Return (x, y) of the center of cell containing provided text 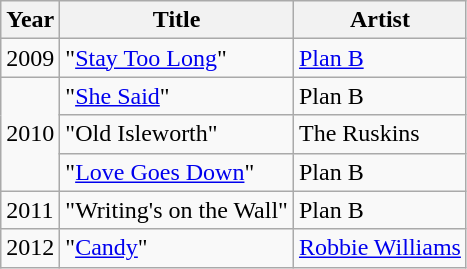
Robbie Williams (380, 248)
2012 (30, 248)
"Stay Too Long" (177, 58)
"Love Goes Down" (177, 172)
Title (177, 20)
The Ruskins (380, 134)
"She Said" (177, 96)
Year (30, 20)
2009 (30, 58)
2010 (30, 134)
"Candy" (177, 248)
Artist (380, 20)
2011 (30, 210)
"Old Isleworth" (177, 134)
"Writing's on the Wall" (177, 210)
